Determine the [X, Y] coordinate at the center of the cell enclosing the given text.  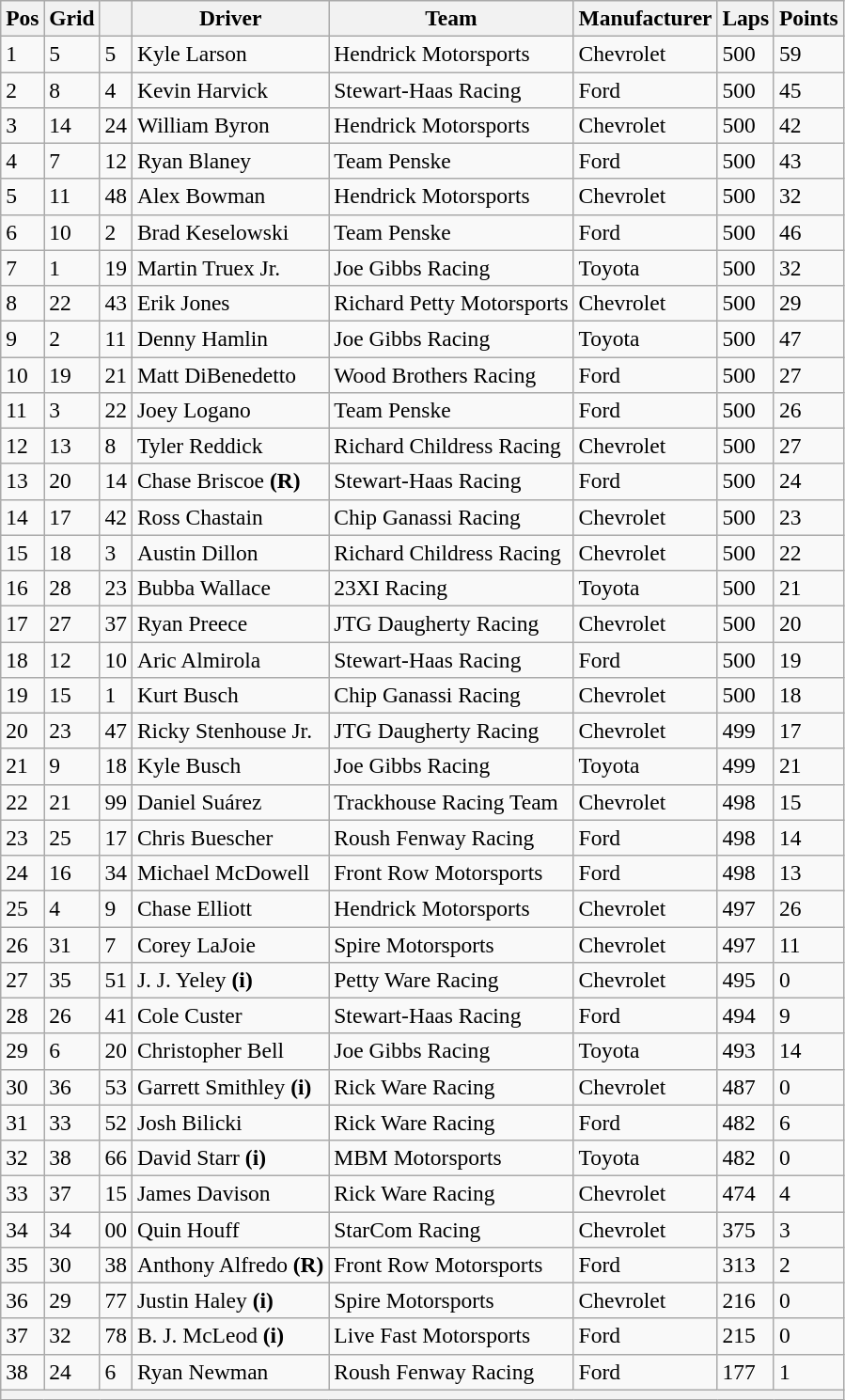
Erik Jones [229, 303]
Alex Bowman [229, 197]
59 [808, 54]
Petty Ware Racing [451, 980]
Martin Truex Jr. [229, 268]
46 [808, 232]
Wood Brothers Racing [451, 374]
Team [451, 18]
Chase Briscoe (R) [229, 481]
Josh Bilicki [229, 1123]
Denny Hamlin [229, 338]
Brad Keselowski [229, 232]
53 [116, 1087]
Ryan Newman [229, 1372]
48 [116, 197]
Corey LaJoie [229, 944]
Michael McDowell [229, 873]
Kyle Larson [229, 54]
Tyler Reddick [229, 446]
Matt DiBenedetto [229, 374]
45 [808, 89]
Points [808, 18]
Quin Houff [229, 1229]
Chris Buescher [229, 838]
Kyle Busch [229, 766]
Ryan Blaney [229, 161]
Aric Almirola [229, 659]
41 [116, 1015]
B. J. McLeod (i) [229, 1336]
Manufacturer [645, 18]
23XI Racing [451, 588]
Joey Logano [229, 410]
99 [116, 802]
Justin Haley (i) [229, 1300]
Ricky Stenhouse Jr. [229, 731]
Chase Elliott [229, 908]
215 [746, 1336]
William Byron [229, 125]
487 [746, 1087]
David Starr (i) [229, 1157]
Trackhouse Racing Team [451, 802]
Daniel Suárez [229, 802]
Anthony Alfredo (R) [229, 1265]
375 [746, 1229]
Driver [229, 18]
Garrett Smithley (i) [229, 1087]
Grid [71, 18]
Ross Chastain [229, 517]
77 [116, 1300]
474 [746, 1193]
66 [116, 1157]
00 [116, 1229]
Pos [23, 18]
493 [746, 1051]
Richard Petty Motorsports [451, 303]
313 [746, 1265]
Bubba Wallace [229, 588]
Kevin Harvick [229, 89]
78 [116, 1336]
Christopher Bell [229, 1051]
52 [116, 1123]
James Davison [229, 1193]
Ryan Preece [229, 623]
MBM Motorsports [451, 1157]
StarCom Racing [451, 1229]
Cole Custer [229, 1015]
J. J. Yeley (i) [229, 980]
Austin Dillon [229, 553]
51 [116, 980]
Live Fast Motorsports [451, 1336]
216 [746, 1300]
177 [746, 1372]
494 [746, 1015]
Kurt Busch [229, 695]
Laps [746, 18]
495 [746, 980]
